Find where the given text appears and provide that cell's center as (X, Y) coordinate. 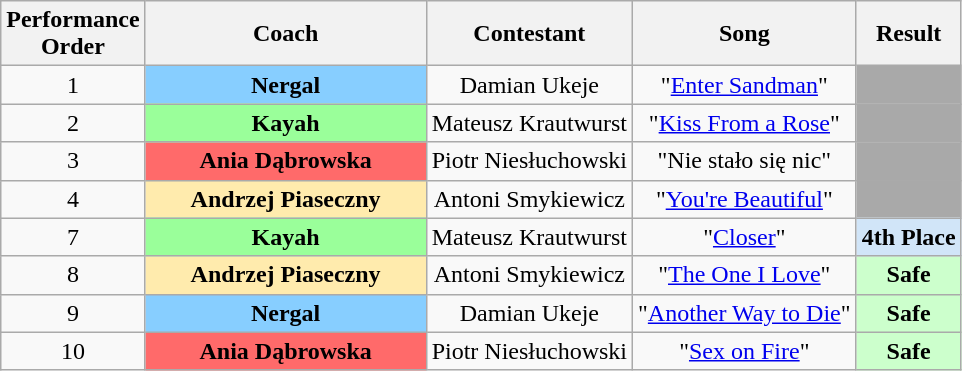
"Kiss From a Rose" (745, 123)
4th Place (908, 237)
"Sex on Fire" (745, 351)
Contestant (529, 34)
Performance Order (73, 34)
2 (73, 123)
"Closer" (745, 237)
"Another Way to Die" (745, 313)
"The One I Love" (745, 275)
Coach (286, 34)
8 (73, 275)
10 (73, 351)
9 (73, 313)
"Enter Sandman" (745, 85)
3 (73, 161)
"You're Beautiful" (745, 199)
7 (73, 237)
Result (908, 34)
4 (73, 199)
1 (73, 85)
Song (745, 34)
"Nie stało się nic" (745, 161)
